Pinpoint the cell where the given text exists, returning its [x, y] midpoint coordinate. 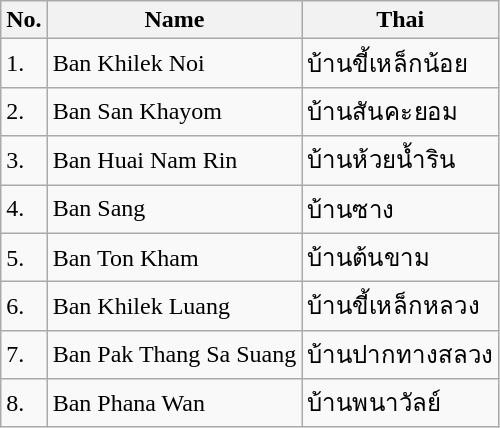
Ban Phana Wan [174, 404]
4. [24, 208]
Name [174, 20]
บ้านสันคะยอม [400, 112]
บ้านขี้เหล็กหลวง [400, 306]
บ้านต้นขาม [400, 258]
7. [24, 354]
Ban Pak Thang Sa Suang [174, 354]
Ban Khilek Luang [174, 306]
8. [24, 404]
Ban Ton Kham [174, 258]
Ban San Khayom [174, 112]
6. [24, 306]
Ban Sang [174, 208]
บ้านปากทางสลวง [400, 354]
3. [24, 160]
Ban Khilek Noi [174, 64]
No. [24, 20]
Thai [400, 20]
บ้านซาง [400, 208]
5. [24, 258]
2. [24, 112]
1. [24, 64]
Ban Huai Nam Rin [174, 160]
บ้านพนาวัลย์ [400, 404]
บ้านห้วยน้ำริน [400, 160]
บ้านขี้เหล็กน้อย [400, 64]
